Capture the cell that displays the provided text and extract its (x, y) central coordinate. 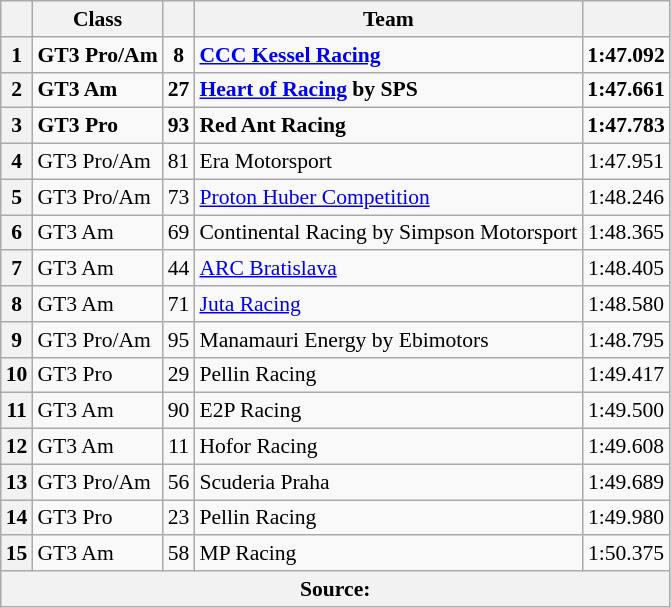
1:48.795 (626, 340)
56 (179, 482)
12 (17, 447)
Source: (336, 589)
1:47.951 (626, 162)
1:47.092 (626, 55)
Continental Racing by Simpson Motorsport (388, 233)
1:47.783 (626, 126)
Class (97, 19)
3 (17, 126)
1:49.689 (626, 482)
14 (17, 518)
CCC Kessel Racing (388, 55)
Heart of Racing by SPS (388, 90)
9 (17, 340)
Scuderia Praha (388, 482)
Juta Racing (388, 304)
1:48.246 (626, 197)
1:49.608 (626, 447)
Team (388, 19)
95 (179, 340)
13 (17, 482)
81 (179, 162)
E2P Racing (388, 411)
1:48.580 (626, 304)
69 (179, 233)
93 (179, 126)
1:48.365 (626, 233)
6 (17, 233)
90 (179, 411)
ARC Bratislava (388, 269)
Red Ant Racing (388, 126)
1:49.500 (626, 411)
1 (17, 55)
1:47.661 (626, 90)
29 (179, 375)
71 (179, 304)
4 (17, 162)
1:49.980 (626, 518)
Manamauri Energy by Ebimotors (388, 340)
2 (17, 90)
1:48.405 (626, 269)
58 (179, 554)
15 (17, 554)
1:49.417 (626, 375)
Proton Huber Competition (388, 197)
5 (17, 197)
7 (17, 269)
44 (179, 269)
10 (17, 375)
MP Racing (388, 554)
1:50.375 (626, 554)
27 (179, 90)
73 (179, 197)
Hofor Racing (388, 447)
23 (179, 518)
Era Motorsport (388, 162)
